Provide the (X, Y) coordinate of the cell's center where the given text is located.  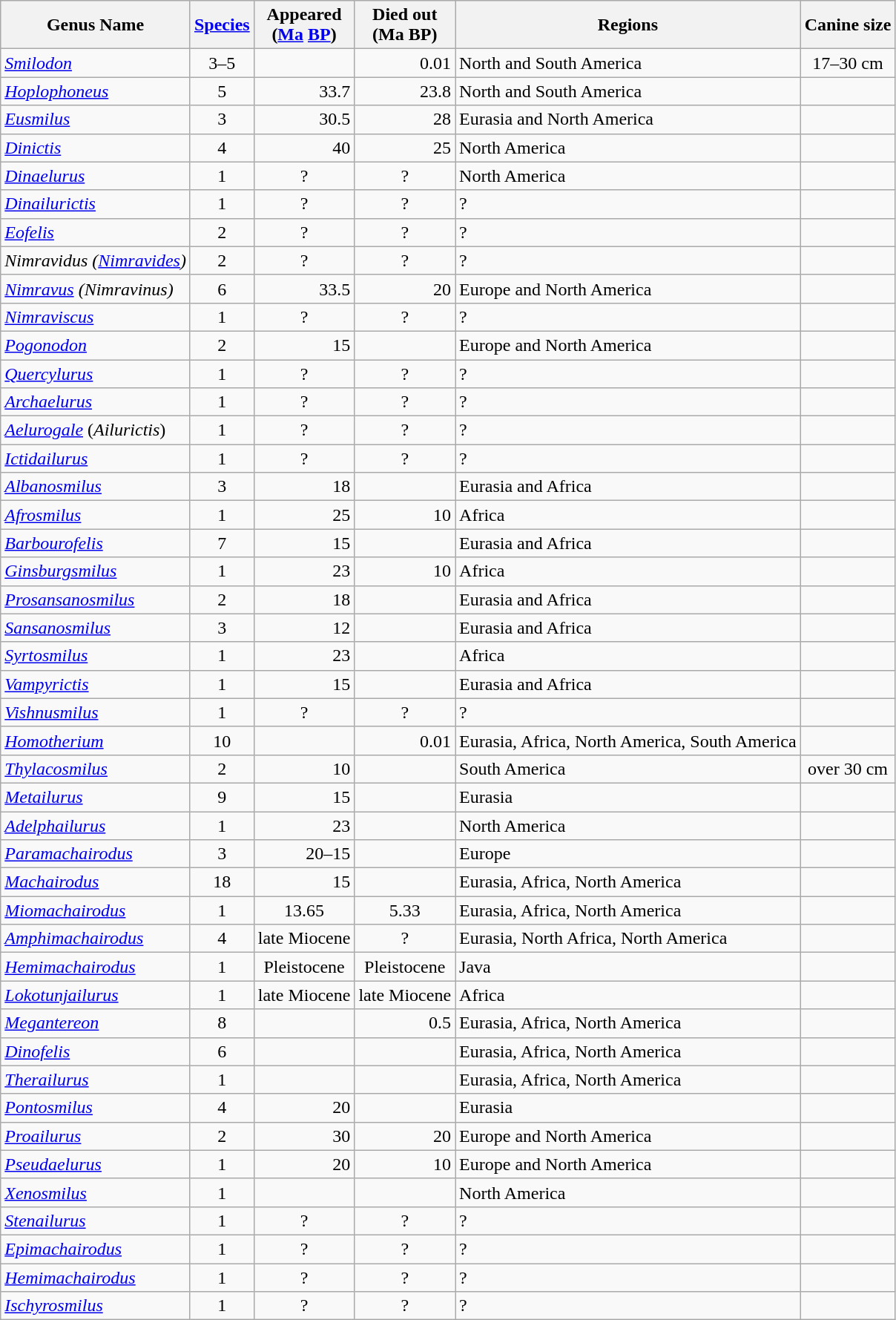
5.33 (405, 910)
Sansanosmilus (96, 628)
Java (628, 967)
Ginsburgsmilus (96, 571)
20–15 (304, 854)
Lokotunjailurus (96, 995)
Megantereon (96, 1023)
0.5 (405, 1023)
5 (222, 91)
Vishnusmilus (96, 712)
Barbourofelis (96, 543)
Eurasia and North America (628, 119)
9 (222, 797)
Pogonodon (96, 345)
South America (628, 769)
33.5 (304, 289)
Metailurus (96, 797)
Appeared(Ma BP) (304, 25)
Nimravus (Nimravinus) (96, 289)
Smilodon (96, 63)
Dinailurictis (96, 204)
Eusmilus (96, 119)
Adelphailurus (96, 826)
Homotherium (96, 741)
Quercylurus (96, 373)
Epimachairodus (96, 1249)
Xenosmilus (96, 1192)
Therailurus (96, 1080)
8 (222, 1023)
Syrtosmilus (96, 656)
Ischyrosmilus (96, 1306)
Europe (628, 854)
Nimravidus (Nimravides) (96, 260)
12 (304, 628)
23.8 (405, 91)
Amphimachairodus (96, 939)
Ictidailurus (96, 459)
Thylacosmilus (96, 769)
Miomachairodus (96, 910)
Died out(Ma BP) (405, 25)
28 (405, 119)
Dinaelurus (96, 176)
Archaelurus (96, 402)
Paramachairodus (96, 854)
7 (222, 543)
17–30 cm (848, 63)
13.65 (304, 910)
Hoplophoneus (96, 91)
Dinofelis (96, 1051)
Dinictis (96, 148)
3–5 (222, 63)
33.7 (304, 91)
Eurasia, North Africa, North America (628, 939)
over 30 cm (848, 769)
Machairodus (96, 882)
Afrosmilus (96, 515)
Genus Name (96, 25)
Vampyrictis (96, 684)
Proailurus (96, 1136)
40 (304, 148)
Nimraviscus (96, 317)
30 (304, 1136)
Stenailurus (96, 1221)
Species (222, 25)
Eofelis (96, 232)
Regions (628, 25)
Prosansanosmilus (96, 600)
Albanosmilus (96, 487)
Canine size (848, 25)
Eurasia, Africa, North America, South America (628, 741)
Pseudaelurus (96, 1164)
Pontosmilus (96, 1108)
Aelurogale (Ailurictis) (96, 430)
30.5 (304, 119)
